From the cell containing the given text, extract its center point as (x, y) coordinate. 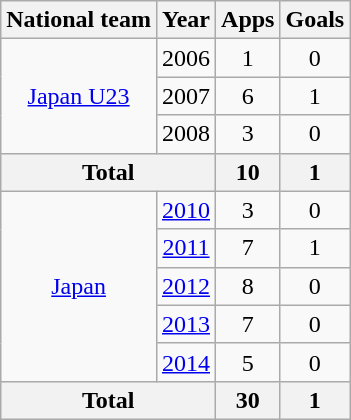
2011 (186, 248)
2010 (186, 210)
2012 (186, 286)
Japan U23 (79, 96)
2008 (186, 134)
6 (248, 96)
10 (248, 172)
2006 (186, 58)
2014 (186, 362)
8 (248, 286)
2007 (186, 96)
Japan (79, 286)
Apps (248, 20)
30 (248, 400)
National team (79, 20)
Goals (315, 20)
5 (248, 362)
2013 (186, 324)
Year (186, 20)
